Output the (x, y) coordinate of the center of the cell containing the given text.  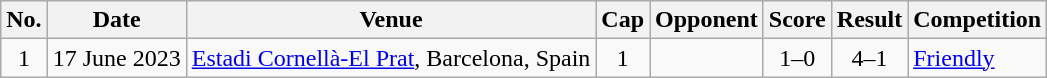
No. (24, 20)
Competition (978, 20)
Friendly (978, 58)
Venue (391, 20)
Cap (623, 20)
Date (116, 20)
4–1 (869, 58)
Result (869, 20)
Estadi Cornellà-El Prat, Barcelona, Spain (391, 58)
17 June 2023 (116, 58)
Score (797, 20)
1–0 (797, 58)
Opponent (707, 20)
